Find where the given text appears and provide that cell's center as [X, Y] coordinate. 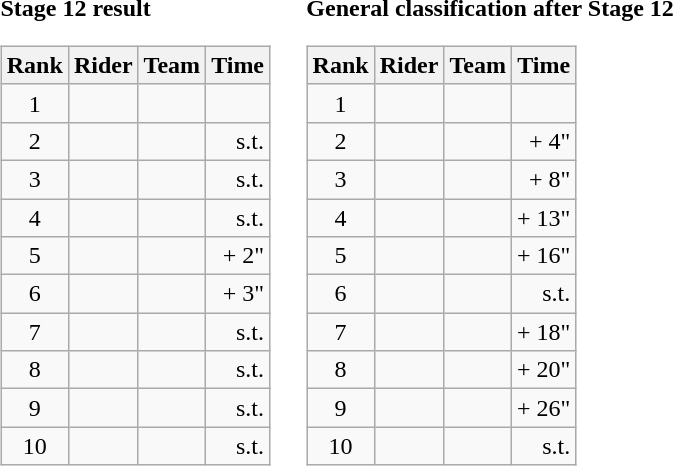
+ 16" [543, 256]
+ 13" [543, 217]
+ 20" [543, 370]
+ 2" [238, 256]
+ 3" [238, 294]
+ 4" [543, 141]
+ 8" [543, 179]
+ 18" [543, 332]
+ 26" [543, 408]
